Determine the [x, y] coordinate at the center of the cell enclosing the given text.  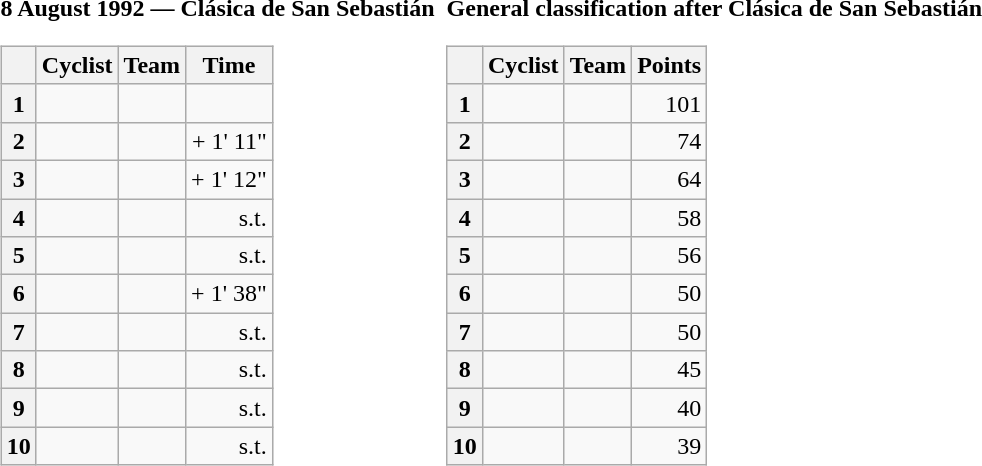
Points [670, 65]
74 [670, 141]
40 [670, 408]
45 [670, 370]
58 [670, 217]
101 [670, 103]
+ 1' 12" [230, 179]
Time [230, 65]
64 [670, 179]
+ 1' 11" [230, 141]
+ 1' 38" [230, 294]
56 [670, 256]
39 [670, 446]
